Capture the cell that displays the provided text and extract its [X, Y] central coordinate. 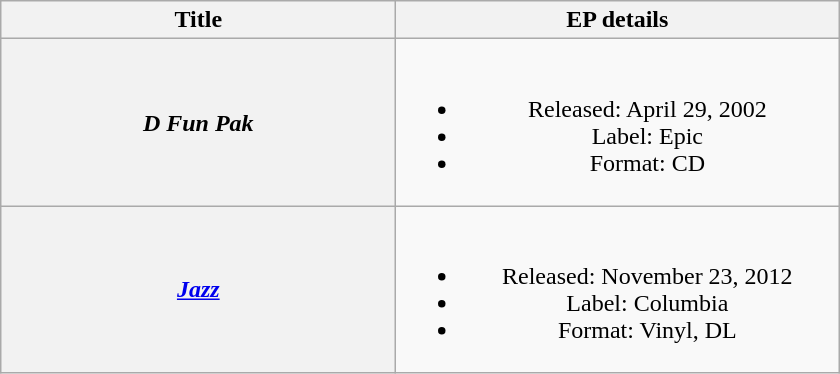
Released: April 29, 2002Label: EpicFormat: CD [618, 122]
Released: November 23, 2012Label: ColumbiaFormat: Vinyl, DL [618, 290]
D Fun Pak [198, 122]
Title [198, 20]
Jazz [198, 290]
EP details [618, 20]
